Return [X, Y] of the center of cell containing provided text 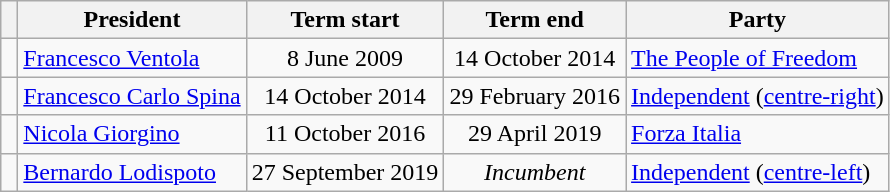
Nicola Giorgino [132, 134]
Francesco Carlo Spina [132, 96]
The People of Freedom [758, 58]
President [132, 20]
Term end [535, 20]
Bernardo Lodispoto [132, 172]
Party [758, 20]
29 February 2016 [535, 96]
29 April 2019 [535, 134]
Forza Italia [758, 134]
11 October 2016 [345, 134]
Francesco Ventola [132, 58]
Incumbent [535, 172]
8 June 2009 [345, 58]
Independent (centre-right) [758, 96]
Independent (centre-left) [758, 172]
Term start [345, 20]
27 September 2019 [345, 172]
